Provide the [x, y] coordinate of the cell's center where the given text is located.  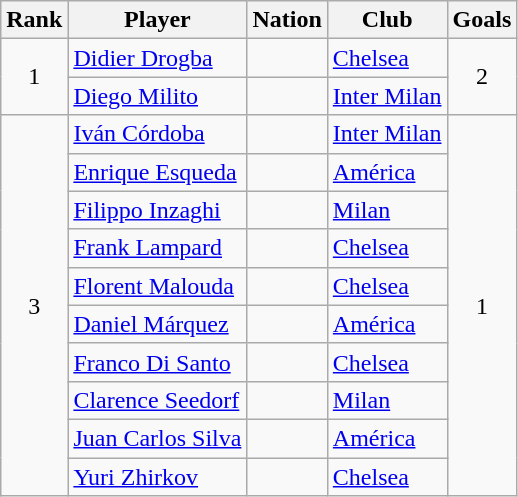
Club [387, 20]
2 [482, 77]
3 [34, 306]
Franco Di Santo [158, 362]
Juan Carlos Silva [158, 438]
Rank [34, 20]
Yuri Zhirkov [158, 477]
Goals [482, 20]
Enrique Esqueda [158, 172]
Florent Malouda [158, 286]
Daniel Márquez [158, 324]
Diego Milito [158, 96]
Player [158, 20]
Filippo Inzaghi [158, 210]
Clarence Seedorf [158, 400]
Didier Drogba [158, 58]
Frank Lampard [158, 248]
Iván Córdoba [158, 134]
Nation [287, 20]
